Locate the cell with the specified text and output its [X, Y] center coordinate. 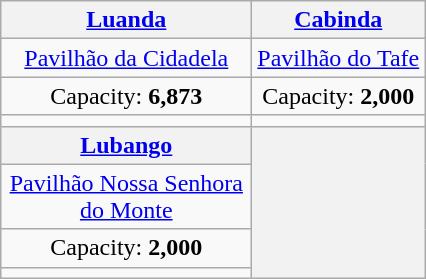
Luanda [126, 20]
Pavilhão da Cidadela [126, 58]
Cabinda [338, 20]
Pavilhão do Tafe [338, 58]
Capacity: 6,873 [126, 96]
Lubango [126, 145]
Pavilhão Nossa Senhora do Monte [126, 196]
